Output the (X, Y) coordinate of the center of the cell containing the given text.  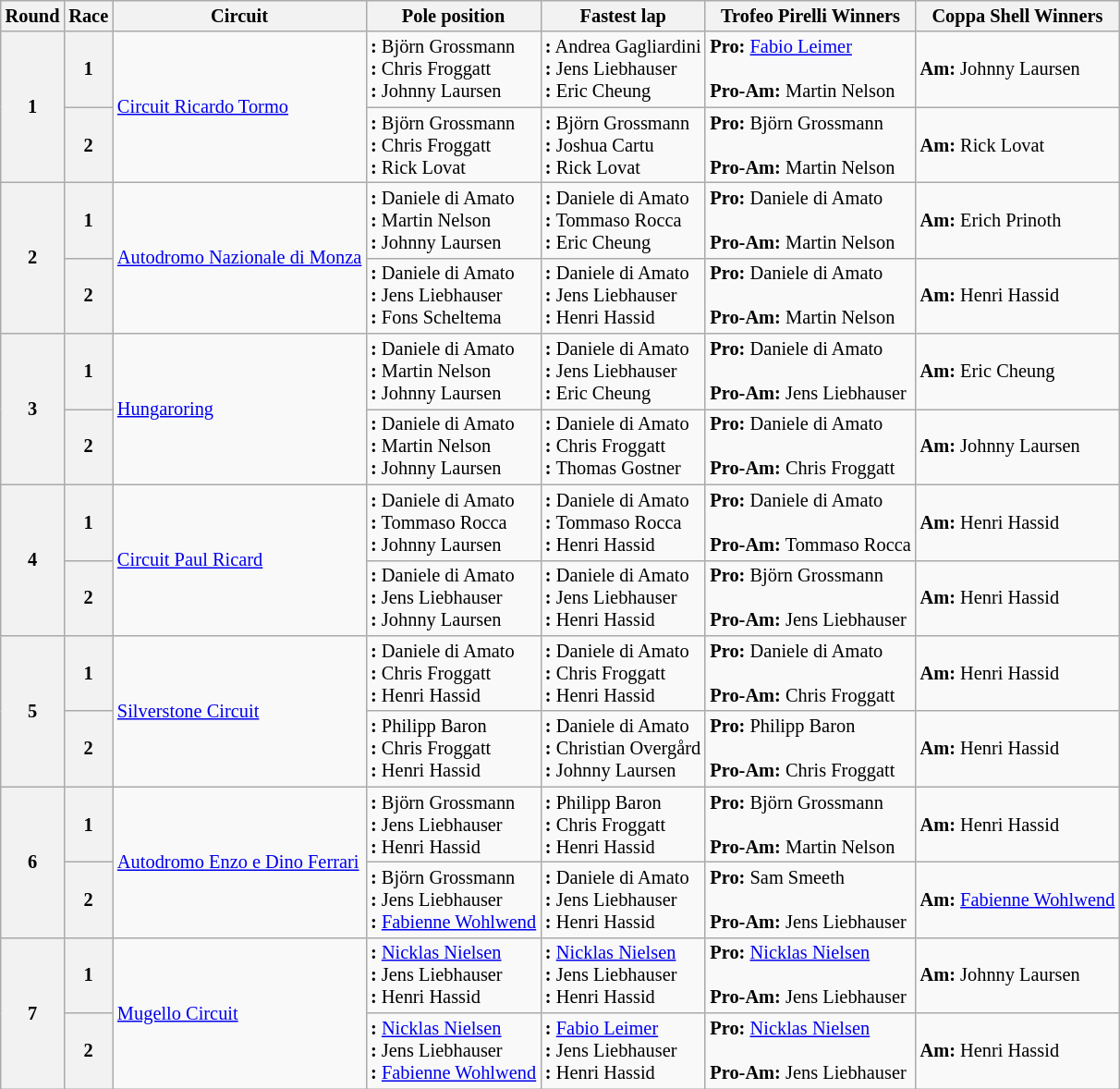
: Daniele di Amato: Chris Froggatt: Thomas Gostner (623, 447)
4 (33, 560)
Fastest lap (623, 16)
Pro: Sam SmeethPro-Am: Jens Liebhauser (810, 899)
Race (89, 16)
: Daniele di Amato: Jens Liebhauser: Johnny Laursen (453, 598)
Am: Fabienne Wohlwend (1018, 899)
: Daniele di Amato: Jens Liebhauser: Fons Scheltema (453, 296)
Pro: Daniele di AmatoPro-Am: Jens Liebhauser (810, 372)
Circuit Ricardo Tormo (239, 107)
: Björn Grossmann: Joshua Cartu: Rick Lovat (623, 145)
7 (33, 1013)
Pro: Philipp BaronPro-Am: Chris Froggatt (810, 749)
Mugello Circuit (239, 1013)
: Björn Grossmann: Chris Froggatt: Rick Lovat (453, 145)
Am: Erich Prinoth (1018, 220)
: Andrea Gagliardini: Jens Liebhauser: Eric Cheung (623, 69)
: Fabio Leimer: Jens Liebhauser: Henri Hassid (623, 1051)
Coppa Shell Winners (1018, 16)
: Nicklas Nielsen: Jens Liebhauser: Fabienne Wohlwend (453, 1051)
: Daniele di Amato: Tommaso Rocca: Eric Cheung (623, 220)
Circuit (239, 16)
Round (33, 16)
Am: Rick Lovat (1018, 145)
Autodromo Nazionale di Monza (239, 257)
Pro: Fabio LeimerPro-Am: Martin Nelson (810, 69)
5 (33, 710)
Autodromo Enzo e Dino Ferrari (239, 862)
: Daniele di Amato: Tommaso Rocca: Henri Hassid (623, 522)
: Daniele di Amato: Christian Overgård: Johnny Laursen (623, 749)
Hungaroring (239, 409)
: Björn Grossmann: Jens Liebhauser: Henri Hassid (453, 825)
3 (33, 409)
6 (33, 862)
Trofeo Pirelli Winners (810, 16)
Am: Eric Cheung (1018, 372)
Silverstone Circuit (239, 710)
: Björn Grossmann: Chris Froggatt: Johnny Laursen (453, 69)
Circuit Paul Ricard (239, 560)
: Daniele di Amato: Tommaso Rocca: Johnny Laursen (453, 522)
Pro: Daniele di AmatoPro-Am: Tommaso Rocca (810, 522)
Pole position (453, 16)
: Daniele di Amato: Jens Liebhauser: Eric Cheung (623, 372)
: Björn Grossmann: Jens Liebhauser: Fabienne Wohlwend (453, 899)
Pro: Björn GrossmannPro-Am: Jens Liebhauser (810, 598)
